Return the [x, y] coordinate for the center point of the cell that contains the specified text.  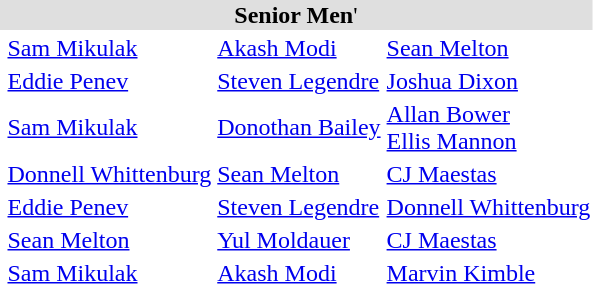
Donothan Bailey [299, 128]
Yul Moldauer [299, 240]
Akash Modi [299, 48]
Allan BowerEllis Mannon [488, 128]
Senior Men' [296, 15]
Joshua Dixon [488, 81]
